Output the (X, Y) coordinate of the center of the cell containing the given text.  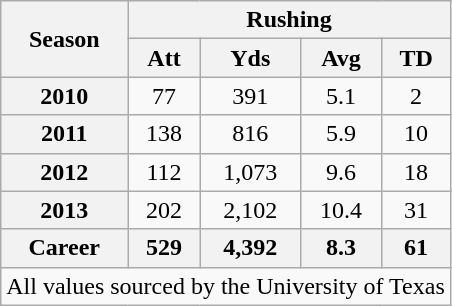
2012 (64, 172)
391 (250, 96)
529 (164, 248)
Career (64, 248)
1,073 (250, 172)
TD (416, 58)
2010 (64, 96)
Att (164, 58)
Rushing (289, 20)
Avg (341, 58)
18 (416, 172)
2,102 (250, 210)
9.6 (341, 172)
8.3 (341, 248)
112 (164, 172)
All values sourced by the University of Texas (226, 286)
Yds (250, 58)
10.4 (341, 210)
202 (164, 210)
5.1 (341, 96)
2013 (64, 210)
2011 (64, 134)
5.9 (341, 134)
31 (416, 210)
4,392 (250, 248)
77 (164, 96)
138 (164, 134)
816 (250, 134)
61 (416, 248)
10 (416, 134)
2 (416, 96)
Season (64, 39)
